Locate the cell with the specified text and output its (x, y) center coordinate. 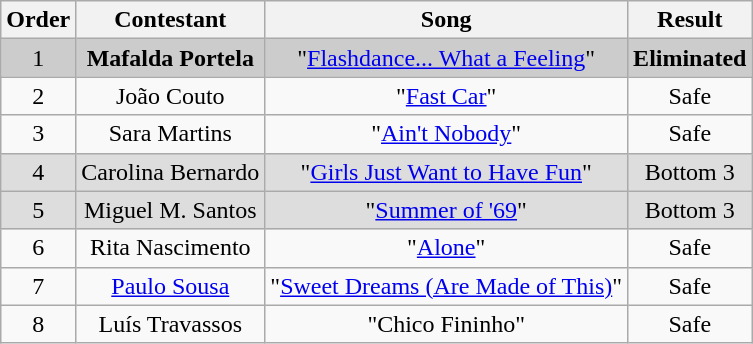
"Sweet Dreams (Are Made of This)" (446, 286)
2 (38, 96)
7 (38, 286)
1 (38, 58)
Result (690, 20)
Mafalda Portela (170, 58)
Miguel M. Santos (170, 210)
João Couto (170, 96)
6 (38, 248)
"Chico Fininho" (446, 324)
Luís Travassos (170, 324)
Order (38, 20)
8 (38, 324)
"Girls Just Want to Have Fun" (446, 172)
4 (38, 172)
Contestant (170, 20)
"Summer of '69" (446, 210)
Carolina Bernardo (170, 172)
Eliminated (690, 58)
5 (38, 210)
Paulo Sousa (170, 286)
"Ain't Nobody" (446, 134)
Sara Martins (170, 134)
3 (38, 134)
Rita Nascimento (170, 248)
"Fast Car" (446, 96)
Song (446, 20)
"Flashdance... What a Feeling" (446, 58)
"Alone" (446, 248)
